Capture the cell that displays the provided text and extract its (x, y) central coordinate. 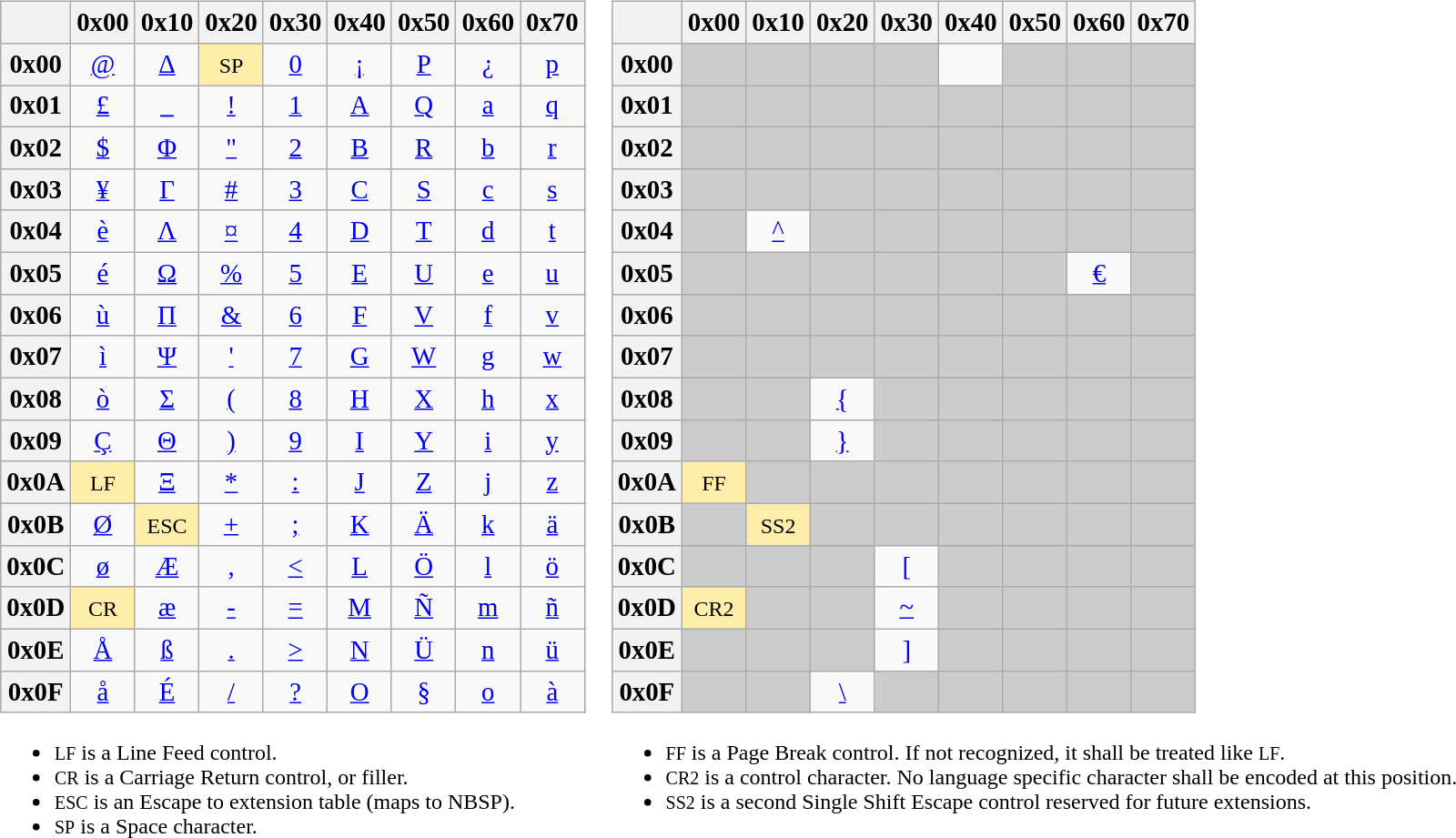
U (424, 273)
6 (295, 315)
T (424, 231)
- (231, 608)
€ (1099, 273)
K (360, 524)
Δ (167, 65)
£ (104, 106)
2 (295, 147)
] (906, 650)
Γ (167, 189)
Ø (104, 524)
ü (553, 650)
Q (424, 106)
E (360, 273)
0 (295, 65)
Æ (167, 566)
v (553, 315)
Å (104, 650)
ä (553, 524)
W (424, 357)
9 (295, 440)
ù (104, 315)
d (488, 231)
c (488, 189)
t (553, 231)
e (488, 273)
# (231, 189)
! (231, 106)
ì (104, 357)
ø (104, 566)
å (104, 692)
w (553, 357)
H (360, 399)
CR (104, 608)
z (553, 482)
L (360, 566)
CR2 (713, 608)
r (553, 147)
y (553, 440)
ò (104, 399)
~ (906, 608)
C (360, 189)
7 (295, 357)
I (360, 440)
. (231, 650)
D (360, 231)
è (104, 231)
¿ (488, 65)
i (488, 440)
Φ (167, 147)
¡ (360, 65)
< (295, 566)
s (553, 189)
b (488, 147)
Ä (424, 524)
F (360, 315)
P (424, 65)
LF (104, 482)
$ (104, 147)
Ξ (167, 482)
_ (167, 106)
) (231, 440)
8 (295, 399)
é (104, 273)
§ (424, 692)
} (843, 440)
( (231, 399)
Ü (424, 650)
n (488, 650)
* (231, 482)
æ (167, 608)
Ω (167, 273)
g (488, 357)
q (553, 106)
SS2 (779, 524)
p (553, 65)
Ç (104, 440)
N (360, 650)
5 (295, 273)
& (231, 315)
k (488, 524)
A (360, 106)
[ (906, 566)
Θ (167, 440)
S (424, 189)
j (488, 482)
ñ (553, 608)
ö (553, 566)
SP (231, 65)
o (488, 692)
G (360, 357)
% (231, 273)
à (553, 692)
3 (295, 189)
Y (424, 440)
x (553, 399)
É (167, 692)
f (488, 315)
= (295, 608)
Ñ (424, 608)
¤ (231, 231)
" (231, 147)
ESC (167, 524)
¥ (104, 189)
Σ (167, 399)
FF (713, 482)
? (295, 692)
ß (167, 650)
: (295, 482)
/ (231, 692)
Λ (167, 231)
+ (231, 524)
{ (843, 399)
1 (295, 106)
Z (424, 482)
m (488, 608)
; (295, 524)
X (424, 399)
@ (104, 65)
l (488, 566)
R (424, 147)
Ψ (167, 357)
J (360, 482)
M (360, 608)
\ (843, 692)
u (553, 273)
, (231, 566)
V (424, 315)
^ (779, 231)
Ö (424, 566)
4 (295, 231)
a (488, 106)
h (488, 399)
> (295, 650)
B (360, 147)
Π (167, 315)
' (231, 357)
O (360, 692)
